Locate the cell with the specified text and output its [x, y] center coordinate. 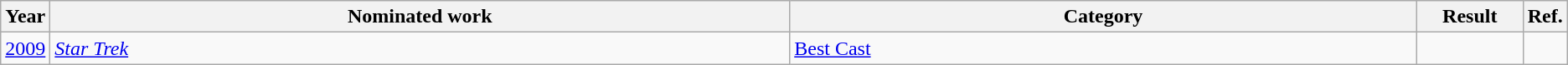
Year [25, 17]
2009 [25, 48]
Category [1104, 17]
Result [1469, 17]
Star Trek [420, 48]
Ref. [1545, 17]
Best Cast [1104, 48]
Nominated work [420, 17]
